Output the [X, Y] coordinate of the center of the cell containing the given text.  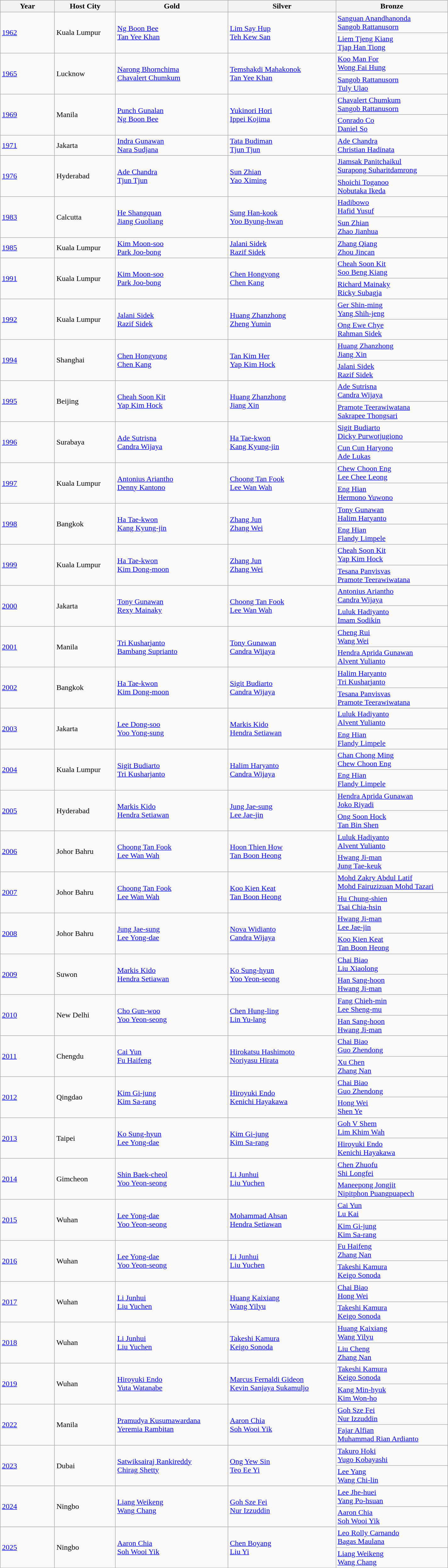
2006 [28, 851]
Suwon [85, 974]
1999 [28, 565]
Takuro Hoki Yugo Kobayashi [392, 1455]
Chai Biao Liu Xiaolong [392, 964]
Cai Yun Lu Kai [392, 1209]
1995 [28, 401]
Hadibowo Hafid Yusuf [392, 206]
2019 [28, 1384]
Pramudya Kusumawardana Yeremia Rambitan [172, 1425]
Mohd Zakry Abdul Latif Mohd Fairuzizuan Mohd Tazari [392, 882]
Sigit Budiarto Tri Kusharjanto [172, 770]
1983 [28, 217]
Pramote Teerawiwatana Sakrapee Thongsari [392, 412]
Dubai [85, 1465]
Cheng Rui Wang Wei [392, 637]
1976 [28, 176]
1962 [28, 33]
Sangob Rattanusorn Tuly Ulao [392, 84]
Fang Chieh-min Lee Sheng-mu [392, 1005]
Lee Dong-soo Yoo Yong-sung [172, 729]
1996 [28, 442]
Yukinori Hori Ippei Kojima [282, 115]
Hoon Thien How Tan Boon Heong [282, 851]
Hu Chung-shien Tsai Chia-hsin [392, 902]
Liem Tjeng Kiang Tjap Han Tiong [392, 43]
Mohammad Ahsan Hendra Setiawan [282, 1220]
New Delhi [85, 1015]
Indra Gunawan Nara Sudjana [172, 145]
Koo Man For Wong Fai Hung [392, 64]
2002 [28, 688]
Huang Zhanzhong Zheng Yumin [282, 319]
Chengdu [85, 1056]
Lee Jhe-huei Yang Po-hsuan [392, 1496]
Hwang Ji-man Jung Tae-keuk [392, 861]
Maneepong Jongjit Nipitphon Puangpuapech [392, 1189]
2015 [28, 1220]
1965 [28, 74]
Antonius Ariantho Denny Kantono [172, 483]
Chavalert Chumkum Sangob Rattanusorn [392, 104]
Goh V Shem Lim Khim Wah [392, 1128]
2011 [28, 1056]
Host City [85, 6]
2025 [28, 1547]
Jung Jae-sung Lee Jae-jin [282, 810]
Gimcheon [85, 1179]
2013 [28, 1138]
Tony Gunawan Rexy Mainaky [172, 606]
Tony Gunawan Halim Haryanto [392, 513]
Kang Min-hyuk Kim Won-ho [392, 1394]
Antonius Ariantho Candra Wijaya [392, 596]
1971 [28, 145]
Ade Chandra Tjun Tjun [172, 176]
Cho Gun-woo Yoo Yeon-seong [172, 1015]
Surabaya [85, 442]
Sigit Budiarto Dicky Purwotjugiono [392, 432]
Silver [282, 6]
Lucknow [85, 74]
Ger Shin-ming Yang Shih-jeng [392, 309]
1992 [28, 319]
Hirokatsu Hashimoto Noriyasu Hirata [282, 1056]
Marcus Fernaldi Gideon Kevin Sanjaya Sukamuljo [282, 1384]
Sung Han-kook Yoo Byung-hwan [282, 217]
Bronze [392, 6]
Taipei [85, 1138]
Eng Hian Hermono Yuwono [392, 493]
Chew Choon Eng Lee Chee Leong [392, 473]
Xu Chen Zhang Nan [392, 1067]
Cheah Soon Kit Soo Beng Kiang [392, 268]
Liu Cheng Zhang Nan [392, 1353]
Beijing [85, 401]
2014 [28, 1179]
Chan Chong Ming Chew Choon Eng [392, 759]
2024 [28, 1506]
Punch Gunalan Ng Boon Bee [172, 115]
Jiamsak Panitchaikul Surapong Suharitdamrong [392, 165]
Sun Zhian Yao Ximing [282, 176]
Hendra Aprida Gunawan Joko Riyadi [392, 800]
2003 [28, 729]
2005 [28, 810]
Ade Chandra Christian Hadinata [392, 145]
2001 [28, 647]
Lim Say Hup Teh Kew San [282, 33]
1985 [28, 247]
1998 [28, 524]
1969 [28, 115]
Fu Haifeng Zhang Nan [392, 1251]
Jung Jae-sung Lee Yong-dae [172, 933]
1997 [28, 483]
Halim Haryanto Tri Kusharjanto [392, 678]
Halim Haryanto Candra Wijaya [282, 770]
Qingdao [85, 1097]
Narong Bhornchima Chavalert Chumkum [172, 74]
Leo Rolly Carnando Bagas Maulana [392, 1537]
Tony Gunawan Candra Wijaya [282, 647]
Satwiksairaj Rankireddy Chirag Shetty [172, 1465]
2010 [28, 1015]
Cun Cun Haryono Ade Lukas [392, 452]
Gold [172, 6]
Year [28, 6]
Ko Sung-hyun Yoo Yeon-seong [282, 974]
Chen Hung-ling Lin Yu-lang [282, 1015]
2016 [28, 1261]
Chen Zhuofu Shi Longfei [392, 1168]
Ong Yew Sin Teo Ee Yi [282, 1465]
Fajar Alfian Muhammad Rian Ardianto [392, 1435]
Richard Mainaky Ricky Subagja [392, 289]
Shoichi Toganoo Nobutaka Ikeda [392, 186]
2008 [28, 933]
2000 [28, 606]
1994 [28, 360]
Hong Wei Shen Ye [392, 1107]
Lee Yang Wang Chi-lin [392, 1476]
Sanguan Anandhanonda Sangob Rattanusorn [392, 23]
Sun Zhian Zhao Jianhua [392, 227]
Luluk Hadiyanto Imam Sodikin [392, 616]
Tan Kim Her Yap Kim Hock [282, 360]
2023 [28, 1465]
Shin Baek-cheol Yoo Yeon-seong [172, 1179]
Sigit Budiarto Candra Wijaya [282, 688]
Hiroyuki Endo Yuta Watanabe [172, 1384]
Tata Budiman Tjun Tjun [282, 145]
Ong Soon Hock Tan Bin Shen [392, 820]
Nova Widianto Candra Wijaya [282, 933]
Conrado Co Daniel So [392, 125]
Ong Ewe Chye Rahman Sidek [392, 330]
Ko Sung-hyun Lee Yong-dae [172, 1138]
Calcutta [85, 217]
2004 [28, 770]
Temshakdi Mahakonok Tan Yee Khan [282, 74]
Hendra Aprida Gunawan Alvent Yulianto [392, 657]
Chen Boyang Liu Yi [282, 1547]
2022 [28, 1425]
2018 [28, 1343]
Tri Kusharjanto Bambang Suprianto [172, 647]
Chai Biao Hong Wei [392, 1292]
Hwang Ji-man Lee Jae-jin [392, 923]
2012 [28, 1097]
2007 [28, 892]
2017 [28, 1302]
2009 [28, 974]
Ng Boon Bee Tan Yee Khan [172, 33]
Zhang Qiang Zhou Jincan [392, 247]
Cai Yun Fu Haifeng [172, 1056]
1991 [28, 278]
He Shangquan Jiang Guoliang [172, 217]
Shanghai [85, 360]
